Pinpoint the cell where the given text exists, returning its [X, Y] midpoint coordinate. 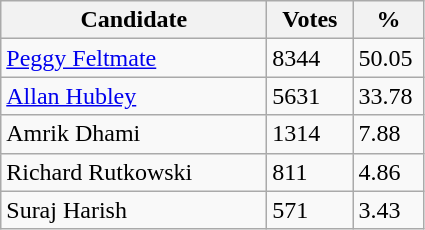
7.88 [388, 134]
Suraj Harish [134, 210]
8344 [310, 58]
Amrik Dhami [134, 134]
1314 [310, 134]
4.86 [388, 172]
811 [310, 172]
Richard Rutkowski [134, 172]
5631 [310, 96]
50.05 [388, 58]
571 [310, 210]
Peggy Feltmate [134, 58]
% [388, 20]
3.43 [388, 210]
Candidate [134, 20]
33.78 [388, 96]
Votes [310, 20]
Allan Hubley [134, 96]
